Return (x, y) of the center of cell containing provided text 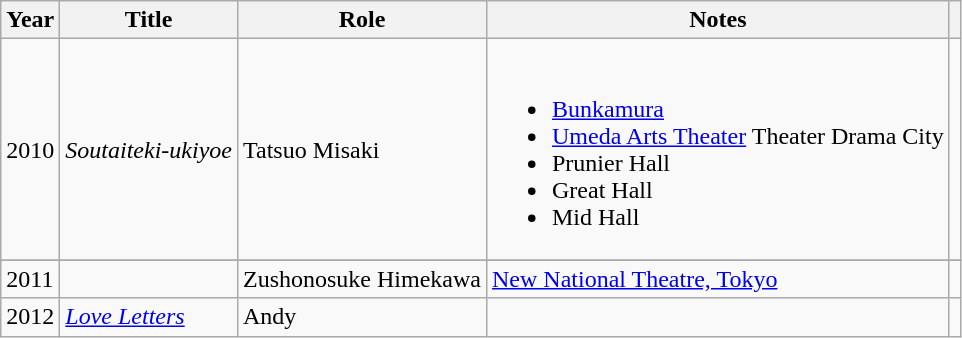
Zushonosuke Himekawa (362, 279)
2011 (30, 279)
Andy (362, 317)
Title (149, 20)
New National Theatre, Tokyo (718, 279)
Notes (718, 20)
2012 (30, 317)
2010 (30, 150)
Soutaiteki-ukiyoe (149, 150)
Bunkamura Umeda Arts Theater Theater Drama City Prunier Hall Great Hall Mid Hall (718, 150)
Year (30, 20)
Tatsuo Misaki (362, 150)
Role (362, 20)
Love Letters (149, 317)
